Provide the (X, Y) coordinate of the cell's center where the given text is located.  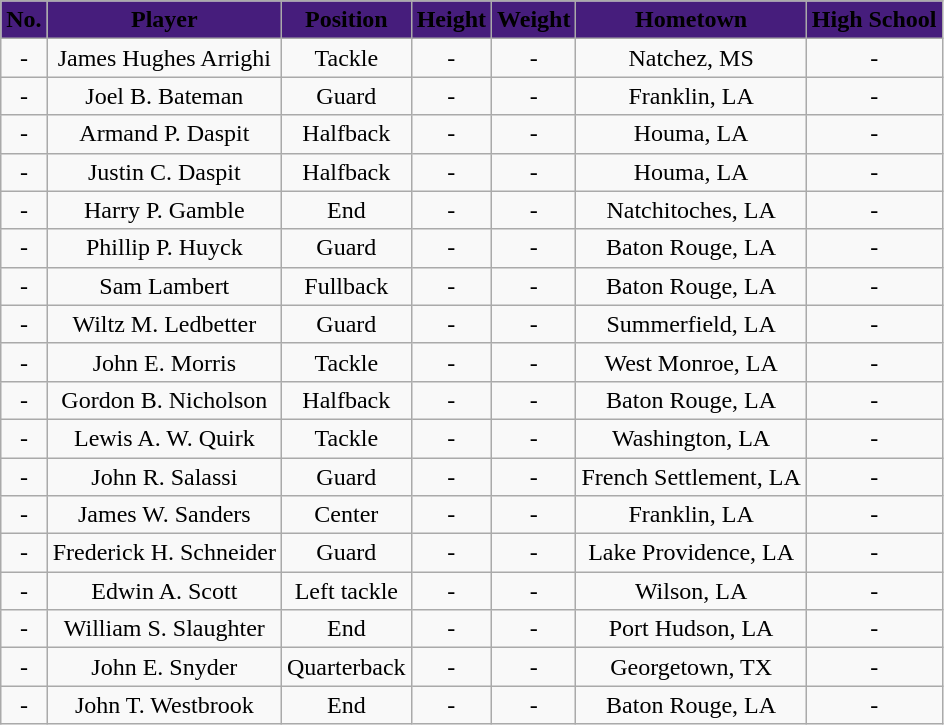
Justin C. Daspit (164, 172)
Sam Lambert (164, 286)
Frederick H. Schneider (164, 553)
Washington, LA (691, 438)
Center (346, 515)
Wilson, LA (691, 591)
Phillip P. Huyck (164, 248)
West Monroe, LA (691, 362)
Left tackle (346, 591)
James Hughes Arrighi (164, 58)
James W. Sanders (164, 515)
Gordon B. Nicholson (164, 400)
Height (451, 20)
Summerfield, LA (691, 324)
Georgetown, TX (691, 667)
Lewis A. W. Quirk (164, 438)
Hometown (691, 20)
Quarterback (346, 667)
William S. Slaughter (164, 629)
Wiltz M. Ledbetter (164, 324)
John T. Westbrook (164, 705)
John E. Morris (164, 362)
Joel B. Bateman (164, 96)
Weight (534, 20)
Position (346, 20)
Harry P. Gamble (164, 210)
John R. Salassi (164, 477)
Port Hudson, LA (691, 629)
No. (24, 20)
Armand P. Daspit (164, 134)
Natchitoches, LA (691, 210)
Lake Providence, LA (691, 553)
Natchez, MS (691, 58)
French Settlement, LA (691, 477)
Fullback (346, 286)
High School (874, 20)
Player (164, 20)
Edwin A. Scott (164, 591)
John E. Snyder (164, 667)
